Return the (X, Y) coordinate for the center point of the cell that contains the specified text.  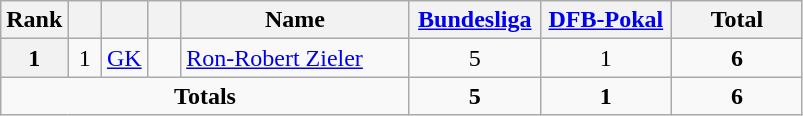
Rank (34, 20)
DFB-Pokal (606, 20)
GK (124, 58)
Name (296, 20)
Totals (206, 96)
Ron-Robert Zieler (296, 58)
Total (736, 20)
Bundesliga (474, 20)
